From the cell containing the given text, extract its center point as (X, Y) coordinate. 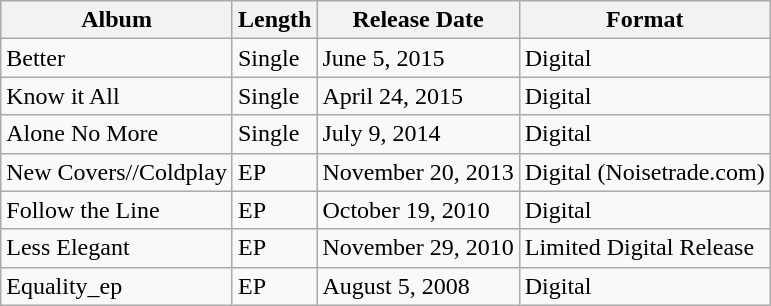
Digital (Noisetrade.com) (644, 172)
Less Elegant (117, 248)
November 29, 2010 (418, 248)
Know it All (117, 96)
Equality_ep (117, 286)
Alone No More (117, 134)
August 5, 2008 (418, 286)
Follow the Line (117, 210)
October 19, 2010 (418, 210)
Length (274, 20)
June 5, 2015 (418, 58)
Format (644, 20)
Release Date (418, 20)
November 20, 2013 (418, 172)
Album (117, 20)
Limited Digital Release (644, 248)
New Covers//Coldplay (117, 172)
July 9, 2014 (418, 134)
April 24, 2015 (418, 96)
Better (117, 58)
